Output the (x, y) coordinate of the center of the cell containing the given text.  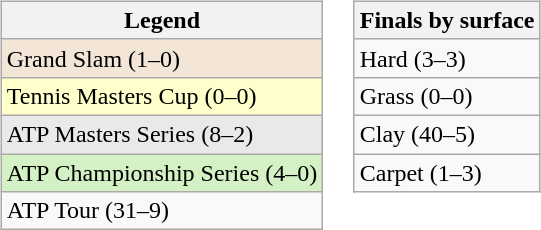
Carpet (1–3) (447, 173)
Finals by surface (447, 20)
Clay (40–5) (447, 134)
Tennis Masters Cup (0–0) (162, 96)
Legend (162, 20)
Hard (3–3) (447, 58)
ATP Tour (31–9) (162, 211)
Grass (0–0) (447, 96)
ATP Championship Series (4–0) (162, 173)
ATP Masters Series (8–2) (162, 134)
Grand Slam (1–0) (162, 58)
